Identify which cell holds the provided text, then report its [x, y] central coordinate. 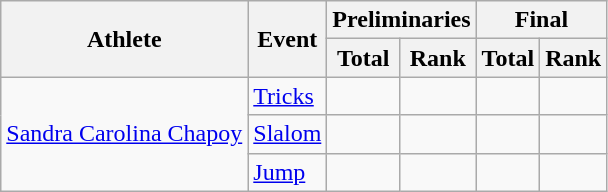
Athlete [124, 39]
Tricks [288, 96]
Event [288, 39]
Jump [288, 172]
Sandra Carolina Chapoy [124, 134]
Preliminaries [402, 20]
Final [542, 20]
Slalom [288, 134]
